Output the (X, Y) coordinate of the center of the cell containing the given text.  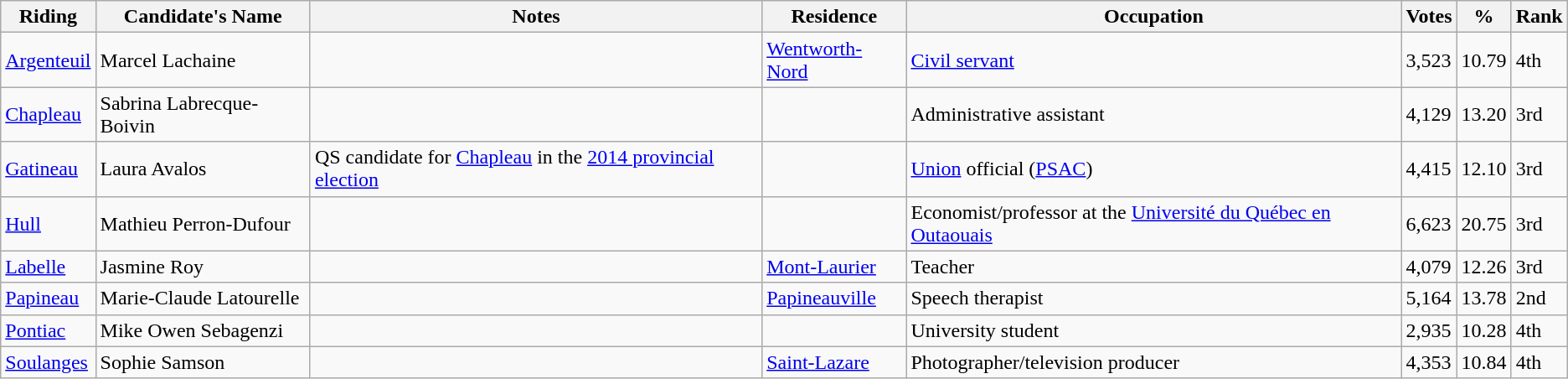
Mike Owen Sebagenzi (203, 330)
University student (1154, 330)
4,415 (1429, 169)
Notes (536, 17)
Pontiac (49, 330)
Riding (49, 17)
Speech therapist (1154, 299)
10.28 (1484, 330)
4,129 (1429, 114)
Argenteuil (49, 60)
4,353 (1429, 362)
Marcel Lachaine (203, 60)
12.26 (1484, 267)
Administrative assistant (1154, 114)
Mont-Laurier (834, 267)
Saint-Lazare (834, 362)
Sabrina Labrecque-Boivin (203, 114)
13.78 (1484, 299)
5,164 (1429, 299)
Sophie Samson (203, 362)
QS candidate for Chapleau in the 2014 provincial election (536, 169)
Hull (49, 223)
Economist/professor at the Université du Québec en Outaouais (1154, 223)
12.10 (1484, 169)
Mathieu Perron-Dufour (203, 223)
Photographer/television producer (1154, 362)
Jasmine Roy (203, 267)
Union official (PSAC) (1154, 169)
Marie-Claude Latourelle (203, 299)
Wentworth-Nord (834, 60)
Civil servant (1154, 60)
Laura Avalos (203, 169)
Votes (1429, 17)
4,079 (1429, 267)
Papineauville (834, 299)
2nd (1540, 299)
Teacher (1154, 267)
6,623 (1429, 223)
% (1484, 17)
10.84 (1484, 362)
Gatineau (49, 169)
3,523 (1429, 60)
2,935 (1429, 330)
Residence (834, 17)
Candidate's Name (203, 17)
Chapleau (49, 114)
20.75 (1484, 223)
Occupation (1154, 17)
Papineau (49, 299)
13.20 (1484, 114)
10.79 (1484, 60)
Rank (1540, 17)
Soulanges (49, 362)
Labelle (49, 267)
